Return (X, Y) of the center of cell containing provided text 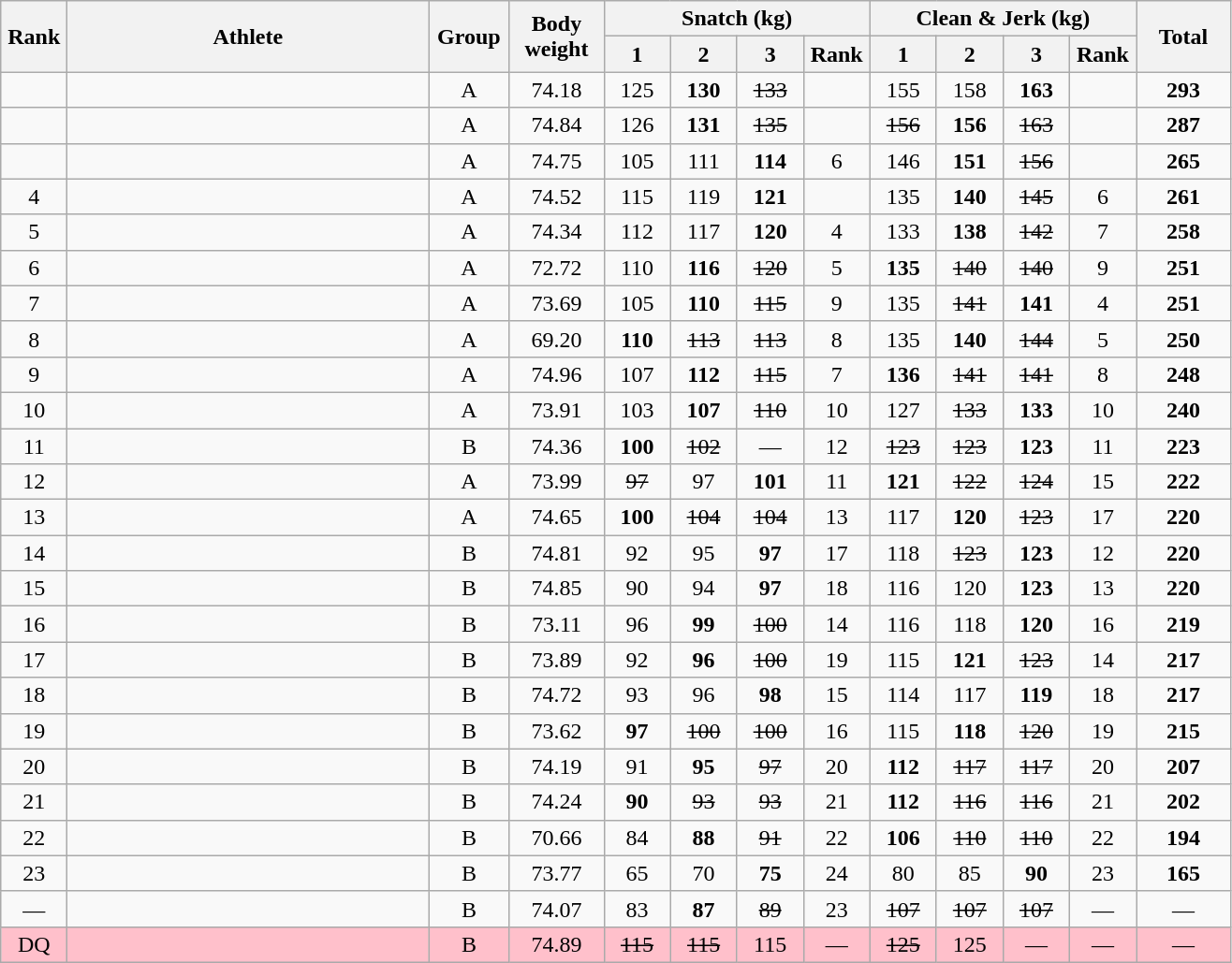
74.18 (556, 90)
240 (1183, 410)
127 (902, 410)
69.20 (556, 339)
73.89 (556, 660)
136 (902, 374)
73.99 (556, 482)
73.11 (556, 624)
89 (770, 909)
74.81 (556, 553)
165 (1183, 873)
138 (970, 232)
142 (1035, 232)
151 (970, 161)
74.34 (556, 232)
74.75 (556, 161)
126 (637, 125)
103 (637, 410)
Body weight (556, 36)
146 (902, 161)
155 (902, 90)
94 (704, 589)
219 (1183, 624)
74.72 (556, 695)
85 (970, 873)
124 (1035, 482)
84 (637, 838)
293 (1183, 90)
111 (704, 161)
106 (902, 838)
73.62 (556, 731)
144 (1035, 339)
73.77 (556, 873)
74.19 (556, 766)
248 (1183, 374)
70.66 (556, 838)
130 (704, 90)
74.36 (556, 446)
87 (704, 909)
99 (704, 624)
261 (1183, 197)
74.89 (556, 944)
74.65 (556, 518)
102 (704, 446)
74.84 (556, 125)
74.07 (556, 909)
73.69 (556, 303)
223 (1183, 446)
74.24 (556, 802)
101 (770, 482)
80 (902, 873)
Athlete (248, 36)
74.85 (556, 589)
74.52 (556, 197)
215 (1183, 731)
72.72 (556, 268)
265 (1183, 161)
70 (704, 873)
74.96 (556, 374)
83 (637, 909)
75 (770, 873)
131 (704, 125)
98 (770, 695)
222 (1183, 482)
Clean & Jerk (kg) (1003, 19)
122 (970, 482)
250 (1183, 339)
65 (637, 873)
145 (1035, 197)
73.91 (556, 410)
88 (704, 838)
194 (1183, 838)
202 (1183, 802)
Group (469, 36)
Total (1183, 36)
DQ (34, 944)
Snatch (kg) (737, 19)
24 (837, 873)
258 (1183, 232)
207 (1183, 766)
158 (970, 90)
287 (1183, 125)
